Pinpoint the cell where the given text exists, returning its (X, Y) midpoint coordinate. 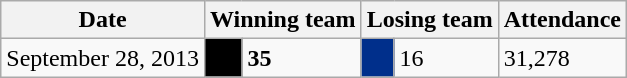
31,278 (562, 58)
September 28, 2013 (103, 58)
35 (302, 58)
Losing team (430, 20)
Winning team (282, 20)
Date (103, 20)
Attendance (562, 20)
16 (446, 58)
